Return [X, Y] of the center of cell containing provided text 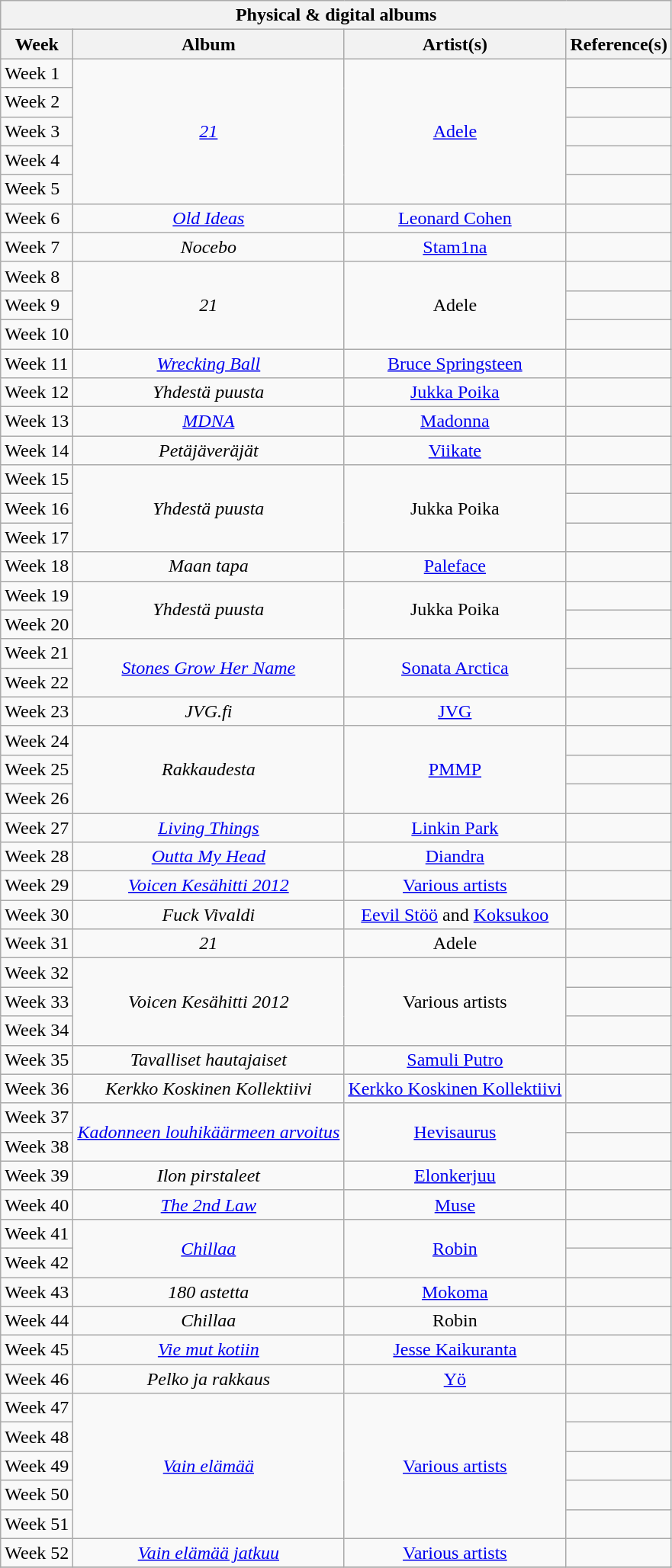
Vain elämää jatkuu [209, 1553]
Week 2 [37, 102]
Week 48 [37, 1437]
Vie mut kotiin [209, 1350]
Hevisaurus [455, 1132]
Stones Grow Her Name [209, 668]
Week 35 [37, 1060]
Week 47 [37, 1408]
Album [209, 44]
Reference(s) [619, 44]
Week 10 [37, 334]
Week 45 [37, 1350]
180 astetta [209, 1292]
Viikate [455, 451]
Week 38 [37, 1146]
Samuli Putro [455, 1060]
Week 17 [37, 537]
Week 42 [37, 1262]
Week 30 [37, 915]
Week 15 [37, 479]
Maan tapa [209, 566]
Week 33 [37, 1002]
Rakkaudesta [209, 769]
Week 41 [37, 1233]
Diandra [455, 857]
Week 8 [37, 276]
Week 28 [37, 857]
Week 13 [37, 422]
Week 16 [37, 508]
Week 50 [37, 1495]
JVG.fi [209, 711]
Week 37 [37, 1117]
Old Ideas [209, 218]
Kadonneen louhikäärmeen arvoitus [209, 1132]
Paleface [455, 566]
Week 7 [37, 247]
Nocebo [209, 247]
Week 40 [37, 1204]
Elonkerjuu [455, 1175]
Week 44 [37, 1321]
Week 36 [37, 1089]
Week 5 [37, 189]
Week 12 [37, 393]
Leonard Cohen [455, 218]
Week 20 [37, 624]
Fuck Vivaldi [209, 915]
Pelko ja rakkaus [209, 1379]
Madonna [455, 422]
Week 51 [37, 1524]
Vain elämää [209, 1466]
Linkin Park [455, 827]
Week 24 [37, 740]
Week 3 [37, 131]
PMMP [455, 769]
Week 39 [37, 1175]
Week 43 [37, 1292]
Week 34 [37, 1031]
Week [37, 44]
Week 23 [37, 711]
Bruce Springsteen [455, 364]
Wrecking Ball [209, 364]
Week 46 [37, 1379]
Week 26 [37, 798]
Jesse Kaikuranta [455, 1350]
Petäjäveräjät [209, 451]
Week 4 [37, 160]
Stam1na [455, 247]
Muse [455, 1204]
Week 27 [37, 827]
Eevil Stöö and Koksukoo [455, 915]
Artist(s) [455, 44]
Week 32 [37, 973]
Week 49 [37, 1466]
Week 22 [37, 682]
Week 14 [37, 451]
Week 6 [37, 218]
Week 31 [37, 944]
Yö [455, 1379]
Physical & digital albums [336, 15]
Week 52 [37, 1553]
Week 18 [37, 566]
Outta My Head [209, 857]
Week 9 [37, 305]
Mokoma [455, 1292]
Week 29 [37, 886]
JVG [455, 711]
Week 19 [37, 595]
Tavalliset hautajaiset [209, 1060]
Week 11 [37, 364]
Week 25 [37, 769]
Sonata Arctica [455, 668]
MDNA [209, 422]
Ilon pirstaleet [209, 1175]
Week 1 [37, 73]
The 2nd Law [209, 1204]
Living Things [209, 827]
Week 21 [37, 653]
